Search for the cell housing the specified text and yield its [X, Y] center coordinate. 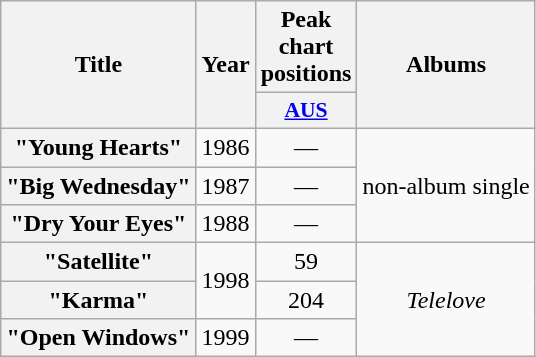
Albums [446, 65]
Peak chart positions [306, 47]
1987 [226, 185]
"Satellite" [98, 262]
"Dry Your Eyes" [98, 224]
59 [306, 262]
non-album single [446, 185]
1986 [226, 147]
204 [306, 300]
Telelove [446, 300]
1999 [226, 338]
"Karma" [98, 300]
"Big Wednesday" [98, 185]
Title [98, 65]
"Open Windows" [98, 338]
1988 [226, 224]
AUS [306, 111]
"Young Hearts" [98, 147]
Year [226, 65]
1998 [226, 281]
